Locate the cell with the specified text and output its (x, y) center coordinate. 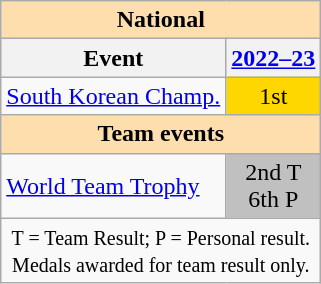
National (161, 20)
1st (274, 96)
Team events (161, 134)
World Team Trophy (114, 186)
2022–23 (274, 58)
Event (114, 58)
T = Team Result; P = Personal result. Medals awarded for team result only. (161, 250)
2nd T 6th P (274, 186)
South Korean Champ. (114, 96)
